Extract the [X, Y] coordinate from the center of the cell holding the provided text.  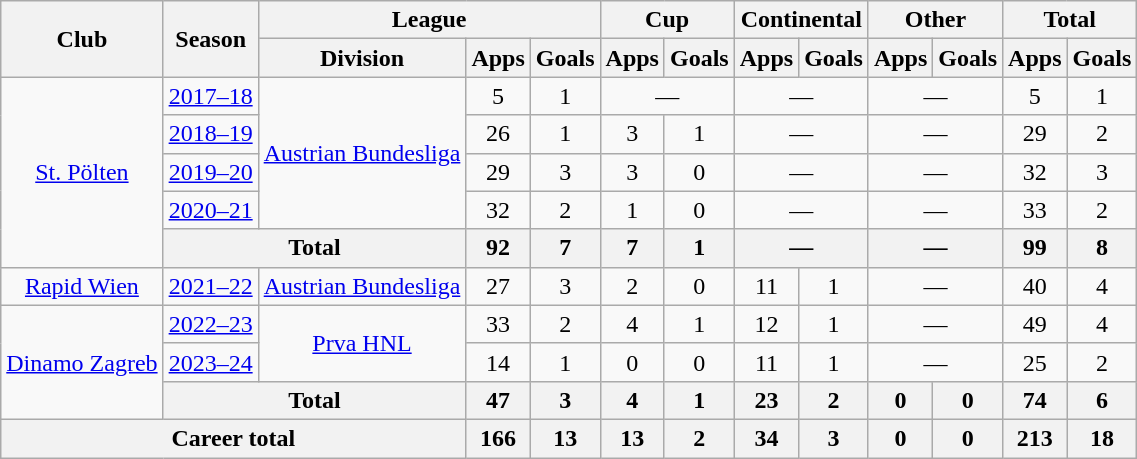
27 [498, 286]
26 [498, 134]
Division [362, 58]
2020–21 [210, 210]
25 [1035, 362]
Rapid Wien [82, 286]
92 [498, 248]
Prva HNL [362, 343]
Club [82, 39]
49 [1035, 324]
2021–22 [210, 286]
Career total [234, 438]
74 [1035, 400]
2018–19 [210, 134]
18 [1102, 438]
Continental [801, 20]
23 [766, 400]
99 [1035, 248]
Dinamo Zagreb [82, 362]
Season [210, 39]
47 [498, 400]
2023–24 [210, 362]
Cup [667, 20]
12 [766, 324]
Other [935, 20]
2022–23 [210, 324]
14 [498, 362]
166 [498, 438]
213 [1035, 438]
2019–20 [210, 172]
8 [1102, 248]
34 [766, 438]
League [429, 20]
40 [1035, 286]
St. Pölten [82, 172]
6 [1102, 400]
2017–18 [210, 96]
